Detect which cell encompasses the target text, then output its [X, Y] center coordinate. 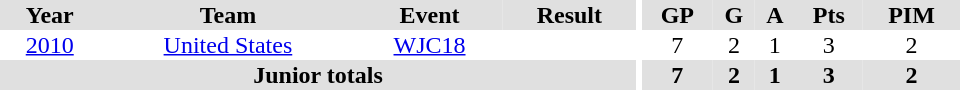
Year [50, 15]
Team [228, 15]
Pts [829, 15]
United States [228, 45]
G [734, 15]
PIM [912, 15]
2010 [50, 45]
Junior totals [318, 75]
Result [570, 15]
GP [678, 15]
A [775, 15]
WJC18 [429, 45]
Event [429, 15]
